Locate the cell with the specified text and output its (x, y) center coordinate. 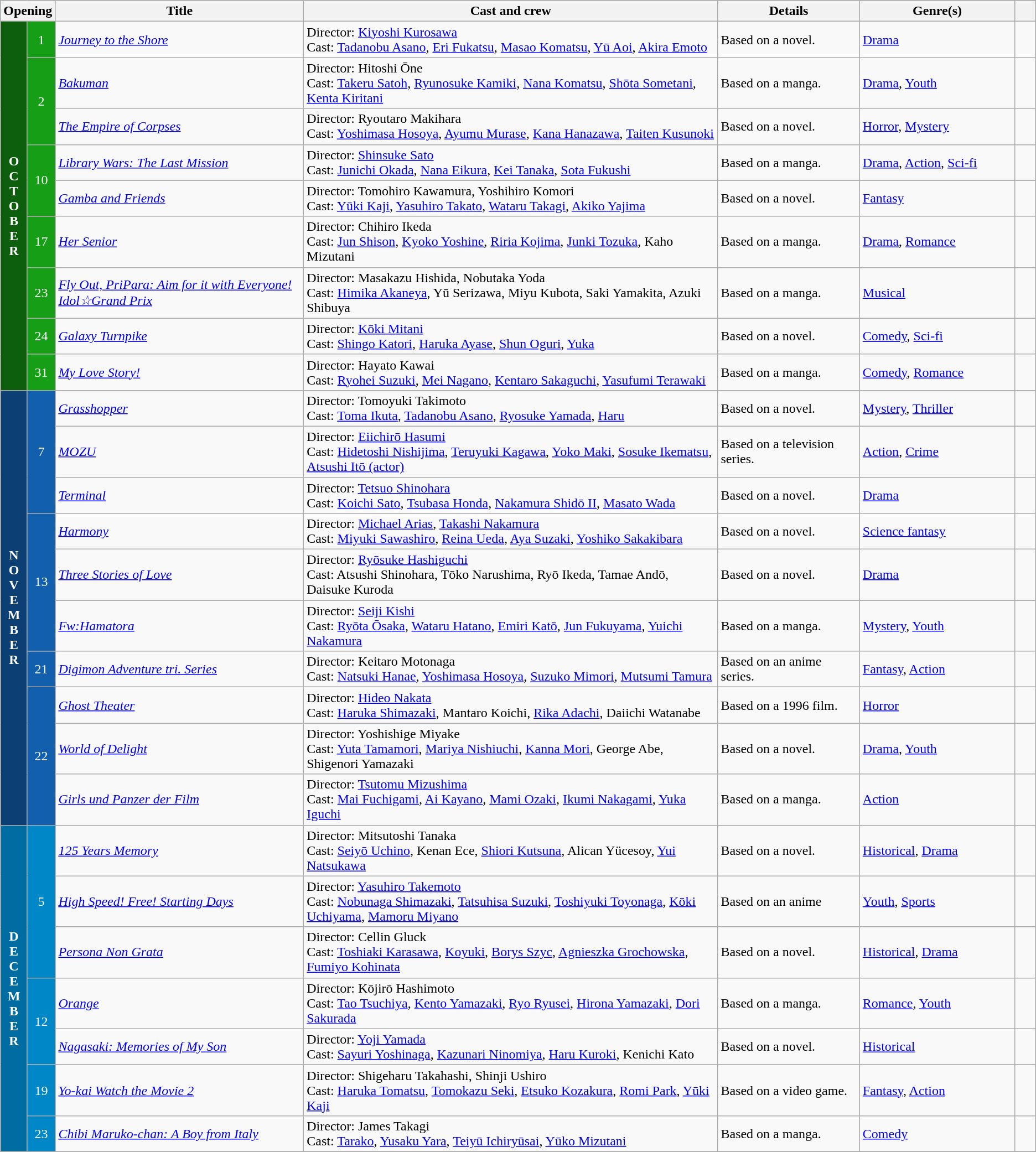
Journey to the Shore (179, 40)
World of Delight (179, 749)
Director: Masakazu Hishida, Nobutaka Yoda Cast: Himika Akaneya, Yū Serizawa, Miyu Kubota, Saki Yamakita, Azuki Shibuya (511, 293)
Genre(s) (937, 11)
Gamba and Friends (179, 198)
31 (41, 372)
Director: Hitoshi Ōne Cast: Takeru Satoh, Ryunosuke Kamiki, Nana Komatsu, Shōta Sometani, Kenta Kiritani (511, 83)
Director: Cellin Gluck Cast: Toshiaki Karasawa, Koyuki, Borys Szyc, Agnieszka Grochowska, Fumiyo Kohinata (511, 952)
Drama, Action, Sci-fi (937, 163)
Director: Yasuhiro Takemoto Cast: Nobunaga Shimazaki, Tatsuhisa Suzuki, Toshiyuki Toyonaga, Kōki Uchiyama, Mamoru Miyano (511, 901)
Based on a video game. (789, 1090)
Director: Hayato Kawai Cast: Ryohei Suzuki, Mei Nagano, Kentaro Sakaguchi, Yasufumi Terawaki (511, 372)
MOZU (179, 452)
Fw:Hamatora (179, 626)
Director: Ryoutaro Makihara Cast: Yoshimasa Hosoya, Ayumu Murase, Kana Hanazawa, Taiten Kusunoki (511, 126)
125 Years Memory (179, 850)
Three Stories of Love (179, 575)
Details (789, 11)
Science fantasy (937, 531)
2 (41, 101)
Romance, Youth (937, 1003)
Persona Non Grata (179, 952)
OCTOBER (14, 206)
Director: Mitsutoshi Tanaka Cast: Seiyō Uchino, Kenan Ece, Shiori Kutsuna, Alican Yücesoy, Yui Natsukawa (511, 850)
Galaxy Turnpike (179, 336)
Chibi Maruko-chan: A Boy from Italy (179, 1133)
19 (41, 1090)
DECEMBER (14, 988)
Mystery, Youth (937, 626)
17 (41, 242)
Director: Tomohiro Kawamura, Yoshihiro Komori Cast: Yūki Kaji, Yasuhiro Takato, Wataru Takagi, Akiko Yajima (511, 198)
Musical (937, 293)
Director: Kōjirō Hashimoto Cast: Tao Tsuchiya, Kento Yamazaki, Ryo Ryusei, Hirona Yamazaki, Dori Sakurada (511, 1003)
Comedy, Sci-fi (937, 336)
Harmony (179, 531)
Her Senior (179, 242)
Cast and crew (511, 11)
Action, Crime (937, 452)
24 (41, 336)
Based on a television series. (789, 452)
Orange (179, 1003)
Digimon Adventure tri. Series (179, 670)
Girls und Panzer der Film (179, 800)
5 (41, 901)
Director: Tsutomu Mizushima Cast: Mai Fuchigami, Ai Kayano, Mami Ozaki, Ikumi Nakagami, Yuka Iguchi (511, 800)
10 (41, 180)
12 (41, 1021)
Bakuman (179, 83)
Director: Ryōsuke Hashiguchi Cast: Atsushi Shinohara, Tōko Narushima, Ryō Ikeda, Tamae Andō, Daisuke Kuroda (511, 575)
Director: Hideo Nakata Cast: Haruka Shimazaki, Mantaro Koichi, Rika Adachi, Daiichi Watanabe (511, 705)
Horror, Mystery (937, 126)
Director: Shigeharu Takahashi, Shinji Ushiro Cast: Haruka Tomatsu, Tomokazu Seki, Etsuko Kozakura, Romi Park, Yūki Kaji (511, 1090)
Fly Out, PriPara: Aim for it with Everyone! Idol☆Grand Prix (179, 293)
Director: Tomoyuki Takimoto Cast: Toma Ikuta, Tadanobu Asano, Ryosuke Yamada, Haru (511, 408)
Youth, Sports (937, 901)
Comedy, Romance (937, 372)
Horror (937, 705)
Director: Chihiro Ikeda Cast: Jun Shison, Kyoko Yoshine, Riria Kojima, Junki Tozuka, Kaho Mizutani (511, 242)
The Empire of Corpses (179, 126)
Mystery, Thriller (937, 408)
High Speed! Free! Starting Days (179, 901)
Director: Kiyoshi Kurosawa Cast: Tadanobu Asano, Eri Fukatsu, Masao Komatsu, Yū Aoi, Akira Emoto (511, 40)
Action (937, 800)
Drama, Romance (937, 242)
Based on a 1996 film. (789, 705)
Library Wars: The Last Mission (179, 163)
1 (41, 40)
My Love Story! (179, 372)
Director: Kōki Mitani Cast: Shingo Katori, Haruka Ayase, Shun Oguri, Yuka (511, 336)
Terminal (179, 495)
Director: Michael Arias, Takashi Nakamura Cast: Miyuki Sawashiro, Reina Ueda, Aya Suzaki, Yoshiko Sakakibara (511, 531)
Director: Yoji Yamada Cast: Sayuri Yoshinaga, Kazunari Ninomiya, Haru Kuroki, Kenichi Kato (511, 1047)
Director: Keitaro Motonaga Cast: Natsuki Hanae, Yoshimasa Hosoya, Suzuko Mimori, Mutsumi Tamura (511, 670)
22 (41, 756)
Title (179, 11)
Director: Shinsuke Sato Cast: Junichi Okada, Nana Eikura, Kei Tanaka, Sota Fukushi (511, 163)
Director: Yoshishige Miyake Cast: Yuta Tamamori, Mariya Nishiuchi, Kanna Mori, George Abe, Shigenori Yamazaki (511, 749)
Grasshopper (179, 408)
Historical (937, 1047)
Ghost Theater (179, 705)
Director: Tetsuo Shinohara Cast: Koichi Sato, Tsubasa Honda, Nakamura Shidō II, Masato Wada (511, 495)
Yo-kai Watch the Movie 2 (179, 1090)
Director: James Takagi Cast: Tarako, Yusaku Yara, Teiyū Ichiryūsai, Yūko Mizutani (511, 1133)
Director: Eiichirō Hasumi Cast: Hidetoshi Nishijima, Teruyuki Kagawa, Yoko Maki, Sosuke Ikematsu, Atsushi Itō (actor) (511, 452)
Director: Seiji Kishi Cast: Ryōta Ōsaka, Wataru Hatano, Emiri Katō, Jun Fukuyama, Yuichi Nakamura (511, 626)
Comedy (937, 1133)
21 (41, 670)
Based on an anime series. (789, 670)
Opening (28, 11)
13 (41, 582)
Nagasaki: Memories of My Son (179, 1047)
7 (41, 452)
NOVEMBER (14, 608)
Based on an anime (789, 901)
Fantasy (937, 198)
